Extract the (x, y) coordinate from the center of the cell holding the provided text.  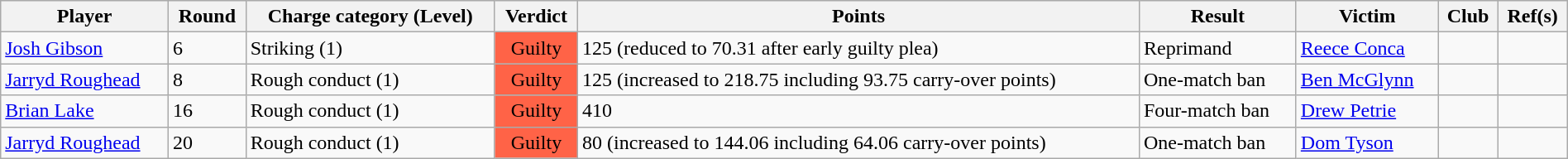
Brian Lake (84, 111)
Striking (1) (370, 48)
Ref(s) (1532, 17)
410 (858, 111)
Points (858, 17)
Reece Conca (1367, 48)
Charge category (Level) (370, 17)
125 (reduced to 70.31 after early guilty plea) (858, 48)
20 (208, 142)
125 (increased to 218.75 including 93.75 carry-over points) (858, 79)
Round (208, 17)
80 (increased to 144.06 including 64.06 carry-over points) (858, 142)
Dom Tyson (1367, 142)
Four-match ban (1217, 111)
Drew Petrie (1367, 111)
Result (1217, 17)
16 (208, 111)
Josh Gibson (84, 48)
Ben McGlynn (1367, 79)
8 (208, 79)
Victim (1367, 17)
6 (208, 48)
Club (1468, 17)
Verdict (536, 17)
Reprimand (1217, 48)
Player (84, 17)
